Provide the (x, y) coordinate of the cell's center where the given text is located.  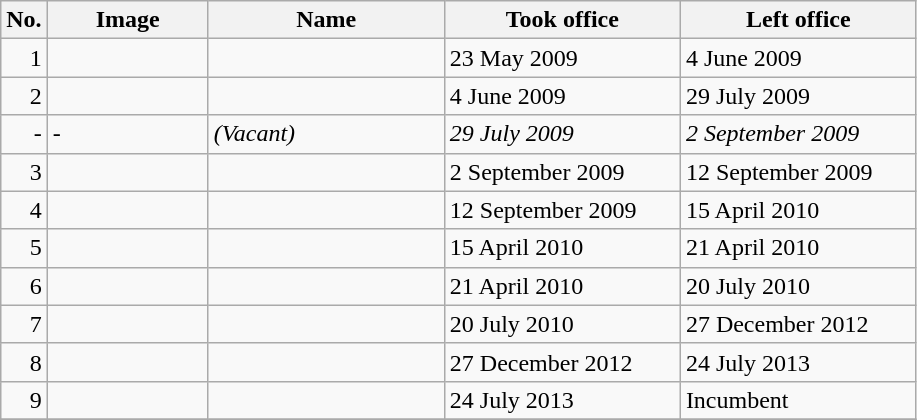
7 (24, 324)
Name (326, 20)
Left office (798, 20)
(Vacant) (326, 134)
1 (24, 58)
Took office (562, 20)
5 (24, 248)
No. (24, 20)
8 (24, 362)
9 (24, 400)
2 (24, 96)
Image (128, 20)
23 May 2009 (562, 58)
3 (24, 172)
6 (24, 286)
4 (24, 210)
Incumbent (798, 400)
